Extract the [x, y] coordinate from the center of the cell holding the provided text.  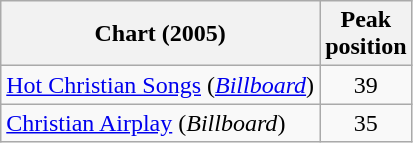
Peak position [366, 34]
Hot Christian Songs (Billboard) [160, 85]
39 [366, 85]
35 [366, 123]
Chart (2005) [160, 34]
Christian Airplay (Billboard) [160, 123]
